Locate the cell with the specified text and output its (x, y) center coordinate. 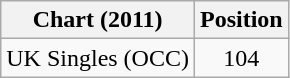
104 (241, 58)
Position (241, 20)
UK Singles (OCC) (98, 58)
Chart (2011) (98, 20)
